From the cell containing the given text, extract its center point as [X, Y] coordinate. 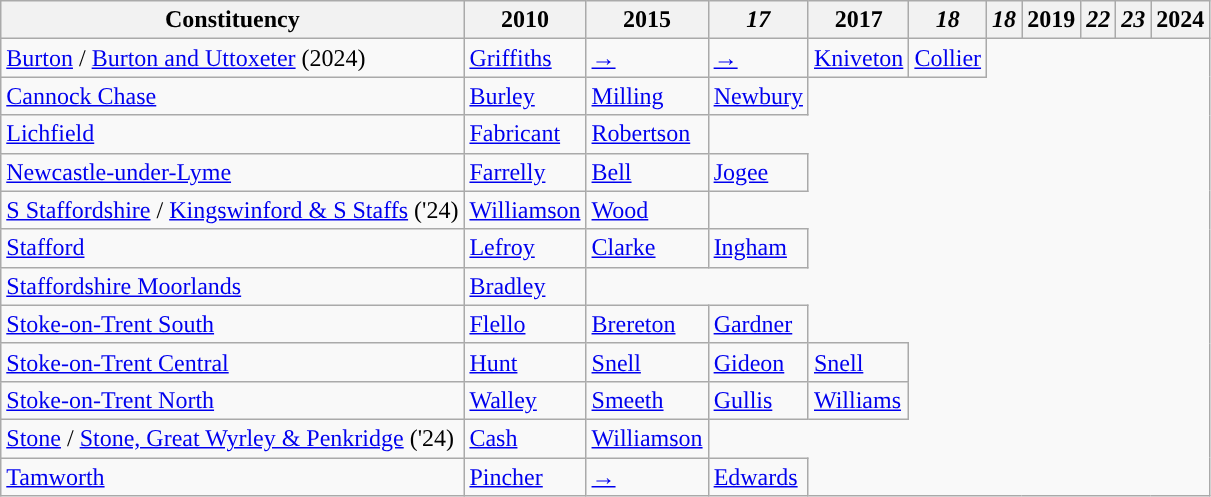
Stoke-on-Trent South [232, 324]
2019 [1052, 20]
Farrelly [525, 172]
2015 [647, 20]
Burley [525, 96]
Clarke [647, 248]
Edwards [758, 477]
2017 [858, 20]
2024 [1180, 20]
Kniveton [858, 58]
17 [758, 20]
Wood [647, 210]
Ingham [758, 248]
Robertson [647, 134]
Collier [948, 58]
Gullis [758, 400]
Lichfield [232, 134]
22 [1098, 20]
Bradley [525, 286]
Lefroy [525, 248]
Jogee [758, 172]
Cannock Chase [232, 96]
Williams [858, 400]
Gideon [758, 362]
Stoke-on-Trent Central [232, 362]
Bell [647, 172]
Fabricant [525, 134]
Smeeth [647, 400]
Walley [525, 400]
Stafford [232, 248]
Tamworth [232, 477]
S Staffordshire / Kingswinford & S Staffs ('24) [232, 210]
Griffiths [525, 58]
Burton / Burton and Uttoxeter (2024) [232, 58]
Newbury [758, 96]
Constituency [232, 20]
Newcastle-under-Lyme [232, 172]
Pincher [525, 477]
23 [1134, 20]
Brereton [647, 324]
2010 [525, 20]
Hunt [525, 362]
Flello [525, 324]
Milling [647, 96]
Stoke-on-Trent North [232, 400]
Gardner [758, 324]
Stone / Stone, Great Wyrley & Penkridge ('24) [232, 438]
Staffordshire Moorlands [232, 286]
Cash [525, 438]
